Search for the cell housing the specified text and yield its (X, Y) center coordinate. 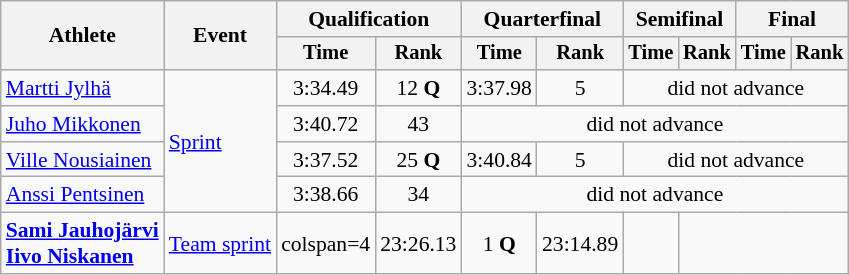
3:40.72 (326, 124)
Martti Jylhä (82, 88)
23:26.13 (418, 244)
3:38.66 (326, 195)
Qualification (368, 19)
colspan=4 (326, 244)
12 Q (418, 88)
Ville Nousiainen (82, 160)
Anssi Pentsinen (82, 195)
Team sprint (220, 244)
Final (792, 19)
Sami JauhojärviIivo Niskanen (82, 244)
Athlete (82, 36)
3:34.49 (326, 88)
3:40.84 (498, 160)
3:37.98 (498, 88)
Event (220, 36)
Sprint (220, 141)
23:14.89 (580, 244)
43 (418, 124)
25 Q (418, 160)
Juho Mikkonen (82, 124)
34 (418, 195)
Quarterfinal (542, 19)
1 Q (498, 244)
Semifinal (679, 19)
3:37.52 (326, 160)
